Provide the [X, Y] coordinate of the cell's center where the given text is located.  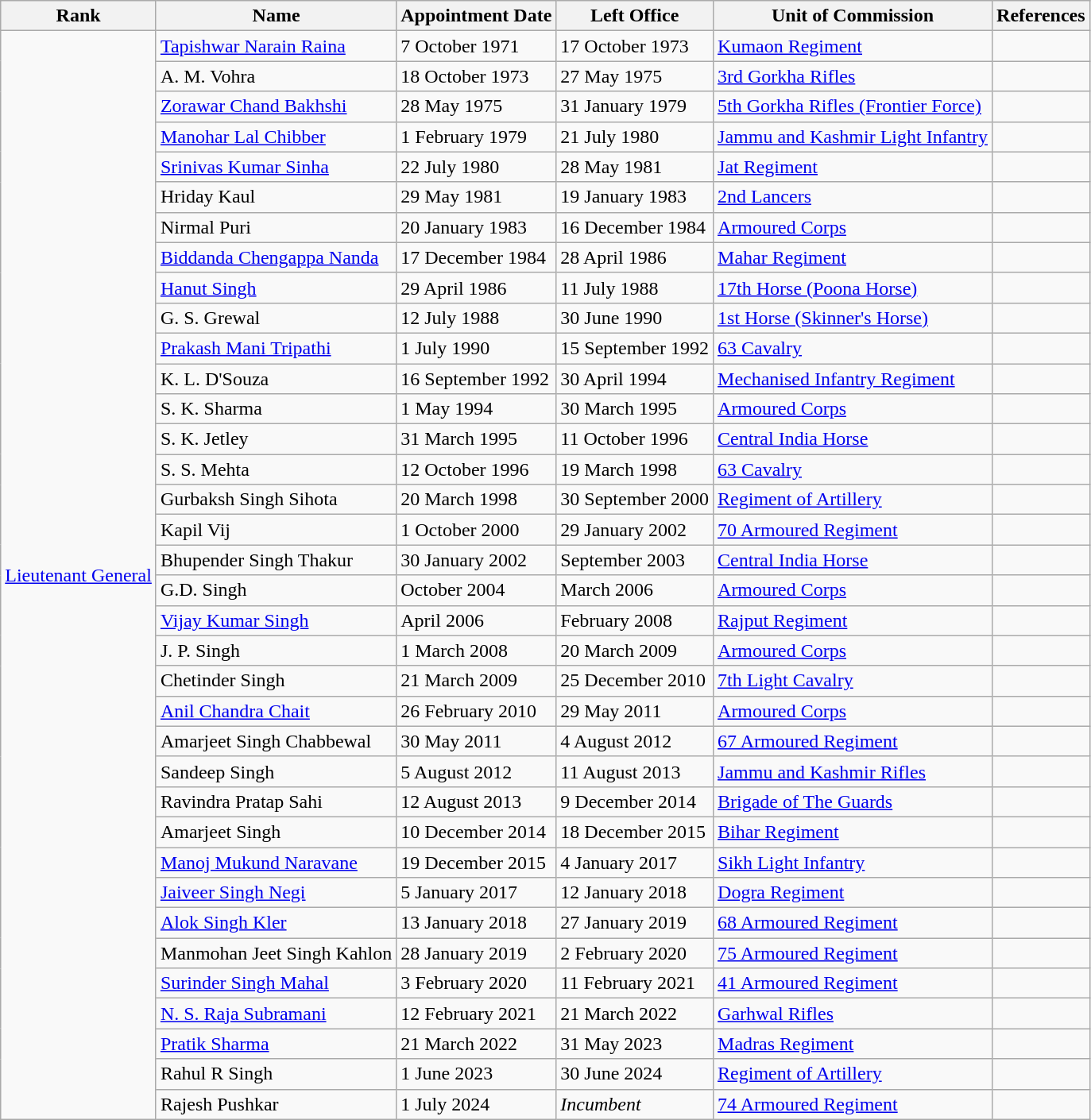
29 April 1986 [477, 288]
29 May 1981 [477, 197]
16 December 1984 [635, 227]
3rd Gorkha Rifles [853, 76]
27 January 2019 [635, 923]
Amarjeet Singh [276, 832]
28 May 1981 [635, 167]
Manoj Mukund Naravane [276, 862]
September 2003 [635, 560]
Nirmal Puri [276, 227]
29 May 2011 [635, 711]
1 February 1979 [477, 137]
Hriday Kaul [276, 197]
25 December 2010 [635, 681]
20 March 2009 [635, 651]
5th Gorkha Rifles (Frontier Force) [853, 106]
28 May 1975 [477, 106]
12 October 1996 [477, 469]
27 May 1975 [635, 76]
A. M. Vohra [276, 76]
10 December 2014 [477, 832]
11 August 2013 [635, 771]
5 January 2017 [477, 893]
4 January 2017 [635, 862]
Jammu and Kashmir Rifles [853, 771]
30 April 1994 [635, 379]
30 March 1995 [635, 409]
Jammu and Kashmir Light Infantry [853, 137]
Dogra Regiment [853, 893]
30 June 2024 [635, 1074]
28 January 2019 [477, 953]
Pratik Sharma [276, 1044]
Gurbaksh Singh Sihota [276, 500]
1 October 2000 [477, 530]
18 December 2015 [635, 832]
11 October 1996 [635, 439]
Chetinder Singh [276, 681]
Jaiveer Singh Negi [276, 893]
Surinder Singh Mahal [276, 983]
22 July 1980 [477, 167]
15 September 1992 [635, 348]
31 May 2023 [635, 1044]
Ravindra Pratap Sahi [276, 801]
Manohar Lal Chibber [276, 137]
Jat Regiment [853, 167]
30 June 1990 [635, 318]
70 Armoured Regiment [853, 530]
April 2006 [477, 620]
1 July 1990 [477, 348]
Unit of Commission [853, 16]
74 Armoured Regiment [853, 1104]
G.D. Singh [276, 590]
Sandeep Singh [276, 771]
20 March 1998 [477, 500]
21 March 2009 [477, 681]
Bhupender Singh Thakur [276, 560]
Alok Singh Kler [276, 923]
Brigade of The Guards [853, 801]
Rahul R Singh [276, 1074]
7th Light Cavalry [853, 681]
75 Armoured Regiment [853, 953]
1 June 2023 [477, 1074]
1st Horse (Skinner's Horse) [853, 318]
19 December 2015 [477, 862]
17th Horse (Poona Horse) [853, 288]
26 February 2010 [477, 711]
67 Armoured Regiment [853, 741]
Name [276, 16]
21 July 1980 [635, 137]
J. P. Singh [276, 651]
9 December 2014 [635, 801]
Hanut Singh [276, 288]
Garhwal Rifles [853, 1014]
March 2006 [635, 590]
Srinivas Kumar Sinha [276, 167]
29 January 2002 [635, 530]
1 July 2024 [477, 1104]
Vijay Kumar Singh [276, 620]
S. K. Jetley [276, 439]
12 February 2021 [477, 1014]
S. S. Mehta [276, 469]
18 October 1973 [477, 76]
30 September 2000 [635, 500]
13 January 2018 [477, 923]
N. S. Raja Subramani [276, 1014]
Prakash Mani Tripathi [276, 348]
Tapishwar Narain Raina [276, 46]
17 October 1973 [635, 46]
5 August 2012 [477, 771]
7 October 1971 [477, 46]
Lieutenant General [79, 575]
Bihar Regiment [853, 832]
Manmohan Jeet Singh Kahlon [276, 953]
Biddanda Chengappa Nanda [276, 257]
31 January 1979 [635, 106]
Rajput Regiment [853, 620]
Kumaon Regiment [853, 46]
17 December 1984 [477, 257]
Left Office [635, 16]
68 Armoured Regiment [853, 923]
11 July 1988 [635, 288]
Kapil Vij [276, 530]
Mahar Regiment [853, 257]
2 February 2020 [635, 953]
Rajesh Pushkar [276, 1104]
S. K. Sharma [276, 409]
G. S. Grewal [276, 318]
Appointment Date [477, 16]
11 February 2021 [635, 983]
41 Armoured Regiment [853, 983]
2nd Lancers [853, 197]
Incumbent [635, 1104]
3 February 2020 [477, 983]
October 2004 [477, 590]
1 May 1994 [477, 409]
12 January 2018 [635, 893]
4 August 2012 [635, 741]
12 August 2013 [477, 801]
Zorawar Chand Bakhshi [276, 106]
19 March 1998 [635, 469]
31 March 1995 [477, 439]
1 March 2008 [477, 651]
K. L. D'Souza [276, 379]
Rank [79, 16]
19 January 1983 [635, 197]
30 January 2002 [477, 560]
20 January 1983 [477, 227]
28 April 1986 [635, 257]
Amarjeet Singh Chabbewal [276, 741]
February 2008 [635, 620]
Mechanised Infantry Regiment [853, 379]
Sikh Light Infantry [853, 862]
12 July 1988 [477, 318]
30 May 2011 [477, 741]
16 September 1992 [477, 379]
References [1041, 16]
Madras Regiment [853, 1044]
Anil Chandra Chait [276, 711]
